Detect which cell encompasses the target text, then output its (x, y) center coordinate. 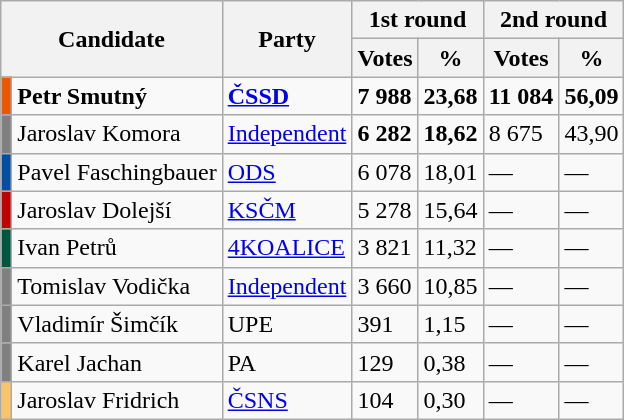
5 278 (385, 210)
ČSNS (287, 400)
Ivan Petrů (117, 248)
ODS (287, 172)
Karel Jachan (117, 362)
56,09 (592, 96)
6 078 (385, 172)
6 282 (385, 134)
43,90 (592, 134)
Party (287, 39)
4KOALICE (287, 248)
23,68 (450, 96)
Jaroslav Komora (117, 134)
Pavel Faschingbauer (117, 172)
UPE (287, 324)
7 988 (385, 96)
0,38 (450, 362)
Jaroslav Dolejší (117, 210)
15,64 (450, 210)
391 (385, 324)
11 084 (521, 96)
1st round (418, 20)
ČSSD (287, 96)
0,30 (450, 400)
Tomislav Vodička (117, 286)
Petr Smutný (117, 96)
2nd round (554, 20)
10,85 (450, 286)
3 821 (385, 248)
1,15 (450, 324)
Candidate (112, 39)
104 (385, 400)
11,32 (450, 248)
18,62 (450, 134)
Jaroslav Fridrich (117, 400)
129 (385, 362)
3 660 (385, 286)
PA (287, 362)
18,01 (450, 172)
8 675 (521, 134)
Vladimír Šimčík (117, 324)
KSČM (287, 210)
